From the cell containing the given text, extract its center point as (X, Y) coordinate. 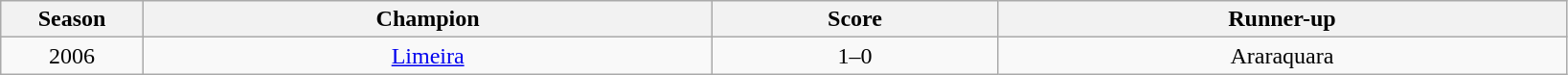
Araraquara (1282, 56)
Score (854, 19)
Runner-up (1282, 19)
Limeira (427, 56)
1–0 (854, 56)
Champion (427, 19)
2006 (73, 56)
Season (73, 19)
